For the text-containing cell, return its midpoint in [x, y] coordinate format. 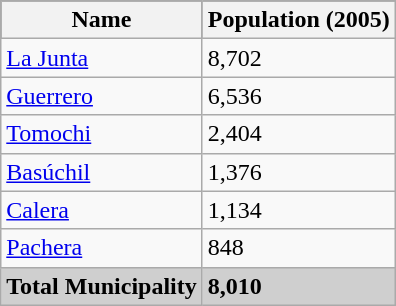
8,702 [298, 58]
848 [298, 248]
La Junta [102, 58]
Calera [102, 210]
Pachera [102, 248]
8,010 [298, 286]
Name [102, 20]
Basúchil [102, 172]
Population (2005) [298, 20]
2,404 [298, 134]
Guerrero [102, 96]
Total Municipality [102, 286]
6,536 [298, 96]
1,134 [298, 210]
Tomochi [102, 134]
1,376 [298, 172]
